Return [x, y] of the center of cell containing provided text 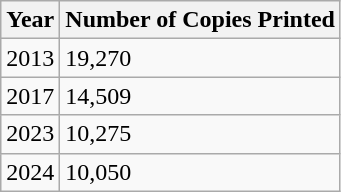
Number of Copies Printed [200, 20]
14,509 [200, 96]
2017 [30, 96]
10,050 [200, 172]
19,270 [200, 58]
Year [30, 20]
2013 [30, 58]
2024 [30, 172]
10,275 [200, 134]
2023 [30, 134]
